Find where the given text appears and provide that cell's center as [x, y] coordinate. 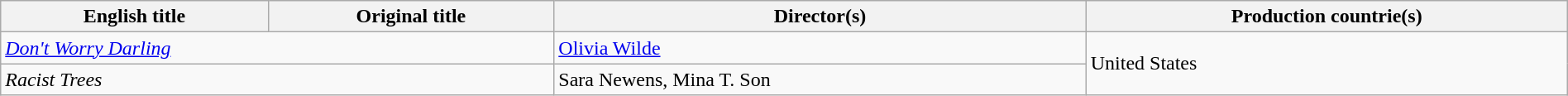
Racist Trees [278, 79]
Don't Worry Darling [278, 48]
Original title [411, 17]
United States [1327, 64]
Olivia Wilde [820, 48]
English title [134, 17]
Director(s) [820, 17]
Sara Newens, Mina T. Son [820, 79]
Production countrie(s) [1327, 17]
